Detect which cell encompasses the target text, then output its (x, y) center coordinate. 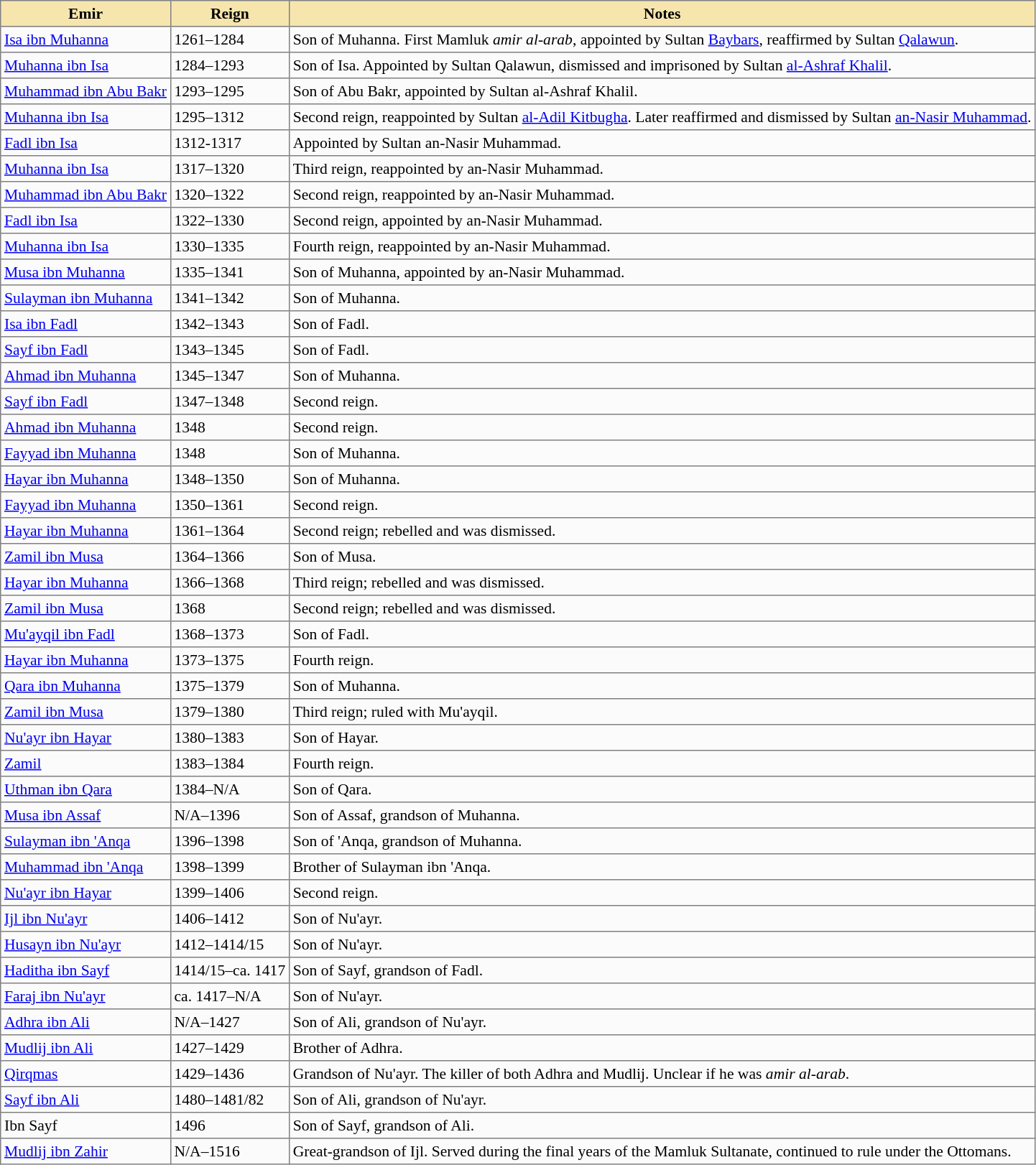
1368–1373 (230, 634)
1261–1284 (230, 40)
Third reign; ruled with Mu'ayqil. (662, 712)
Son of Muhanna. First Mamluk amir al-arab, appointed by Sultan Baybars, reaffirmed by Sultan Qalawun. (662, 40)
Third reign, reappointed by an-Nasir Muhammad. (662, 169)
1427–1429 (230, 1048)
1320–1322 (230, 195)
1429–1436 (230, 1074)
Mudlij ibn Zahir (86, 1151)
1284–1293 (230, 65)
1414/15–ca. 1417 (230, 970)
Son of Isa. Appointed by Sultan Qalawun, dismissed and imprisoned by Sultan al-Ashraf Khalil. (662, 65)
1317–1320 (230, 169)
1295–1312 (230, 117)
Husayn ibn Nu'ayr (86, 944)
Isa ibn Fadl (86, 324)
1348–1350 (230, 479)
Second reign, reappointed by Sultan al-Adil Kitbugha. Later reaffirmed and dismissed by Sultan an-Nasir Muhammad. (662, 117)
Son of Musa. (662, 557)
Qara ibn Muhanna (86, 686)
Fourth reign, reappointed by an-Nasir Muhammad. (662, 246)
Grandson of Nu'ayr. The killer of both Adhra and Mudlij. Unclear if he was amir al-arab. (662, 1074)
Second reign, appointed by an-Nasir Muhammad. (662, 221)
1350–1361 (230, 505)
Zamil (86, 763)
Brother of Sulayman ibn 'Anqa. (662, 867)
1398–1399 (230, 867)
Son of Sayf, grandson of Ali. (662, 1125)
Haditha ibn Sayf (86, 970)
N/A–1396 (230, 815)
Adhra ibn Ali (86, 1022)
Faraj ibn Nu'ayr (86, 996)
Isa ibn Muhanna (86, 40)
1399–1406 (230, 893)
1406–1412 (230, 919)
1373–1375 (230, 660)
Son of Abu Bakr, appointed by Sultan al-Ashraf Khalil. (662, 91)
Mudlij ibn Ali (86, 1048)
1312-1317 (230, 143)
1379–1380 (230, 712)
Son of 'Anqa, grandson of Muhanna. (662, 841)
Musa ibn Assaf (86, 815)
Son of Sayf, grandson of Fadl. (662, 970)
Ibn Sayf (86, 1125)
Uthman ibn Qara (86, 789)
Son of Muhanna, appointed by an-Nasir Muhammad. (662, 272)
Sayf ibn Ali (86, 1100)
1345–1347 (230, 376)
1343–1345 (230, 350)
Emir (86, 14)
1368 (230, 608)
Ijl ibn Nu'ayr (86, 919)
1364–1366 (230, 557)
Son of Assaf, grandson of Muhanna. (662, 815)
N/A–1427 (230, 1022)
1330–1335 (230, 246)
Sulayman ibn Muhanna (86, 298)
1383–1384 (230, 763)
1361–1364 (230, 531)
1384–N/A (230, 789)
ca. 1417–N/A (230, 996)
1342–1343 (230, 324)
1380–1383 (230, 738)
1496 (230, 1125)
1412–1414/15 (230, 944)
1347–1348 (230, 402)
1335–1341 (230, 272)
1396–1398 (230, 841)
1366–1368 (230, 582)
Notes (662, 14)
Son of Hayar. (662, 738)
N/A–1516 (230, 1151)
Reign (230, 14)
Mu'ayqil ibn Fadl (86, 634)
Son of Qara. (662, 789)
Qirqmas (86, 1074)
Appointed by Sultan an-Nasir Muhammad. (662, 143)
Sulayman ibn 'Anqa (86, 841)
1293–1295 (230, 91)
Musa ibn Muhanna (86, 272)
Muhammad ibn 'Anqa (86, 867)
1480–1481/82 (230, 1100)
Great-grandson of Ijl. Served during the final years of the Mamluk Sultanate, continued to rule under the Ottomans. (662, 1151)
Brother of Adhra. (662, 1048)
Third reign; rebelled and was dismissed. (662, 582)
1322–1330 (230, 221)
1341–1342 (230, 298)
Second reign, reappointed by an-Nasir Muhammad. (662, 195)
1375–1379 (230, 686)
